Find where the given text appears and provide that cell's center as [X, Y] coordinate. 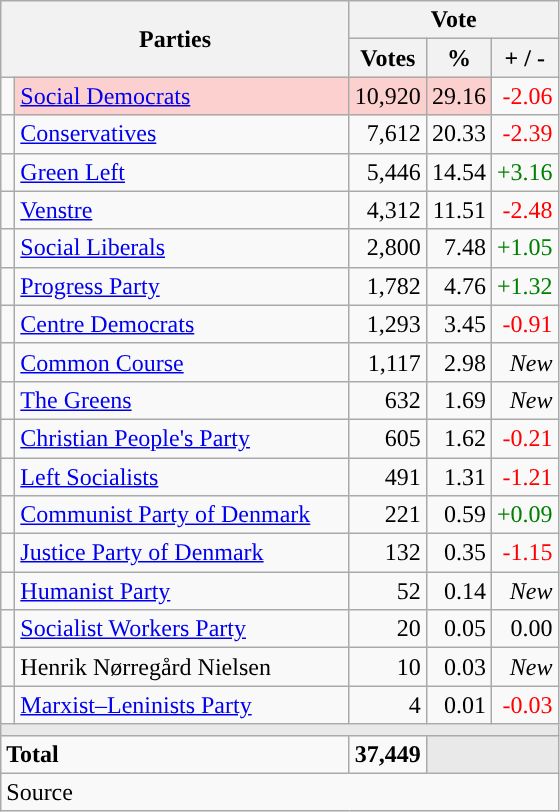
Left Socialists [182, 477]
0.05 [458, 629]
Christian People's Party [182, 438]
Green Left [182, 172]
20.33 [458, 134]
Total [176, 754]
Social Liberals [182, 248]
605 [388, 438]
Vote [454, 20]
2.98 [458, 362]
-1.15 [524, 553]
-2.06 [524, 96]
Centre Democrats [182, 324]
Conservatives [182, 134]
Parties [176, 39]
5,446 [388, 172]
+ / - [524, 58]
Socialist Workers Party [182, 629]
% [458, 58]
Common Course [182, 362]
-1.21 [524, 477]
Venstre [182, 210]
1,782 [388, 286]
4.76 [458, 286]
0.03 [458, 667]
1,117 [388, 362]
+1.05 [524, 248]
-2.48 [524, 210]
10 [388, 667]
0.01 [458, 705]
14.54 [458, 172]
4,312 [388, 210]
Humanist Party [182, 591]
Votes [388, 58]
20 [388, 629]
52 [388, 591]
1.62 [458, 438]
+3.16 [524, 172]
Social Democrats [182, 96]
10,920 [388, 96]
11.51 [458, 210]
132 [388, 553]
Communist Party of Denmark [182, 515]
0.35 [458, 553]
-0.91 [524, 324]
29.16 [458, 96]
Marxist–Leninists Party [182, 705]
1.31 [458, 477]
632 [388, 400]
0.59 [458, 515]
7,612 [388, 134]
1,293 [388, 324]
221 [388, 515]
2,800 [388, 248]
1.69 [458, 400]
3.45 [458, 324]
4 [388, 705]
0.00 [524, 629]
Henrik Nørregård Nielsen [182, 667]
Justice Party of Denmark [182, 553]
+0.09 [524, 515]
7.48 [458, 248]
Source [280, 792]
491 [388, 477]
37,449 [388, 754]
0.14 [458, 591]
-0.21 [524, 438]
-2.39 [524, 134]
Progress Party [182, 286]
+1.32 [524, 286]
The Greens [182, 400]
-0.03 [524, 705]
